Provide the [x, y] coordinate of the cell's center where the given text is located.  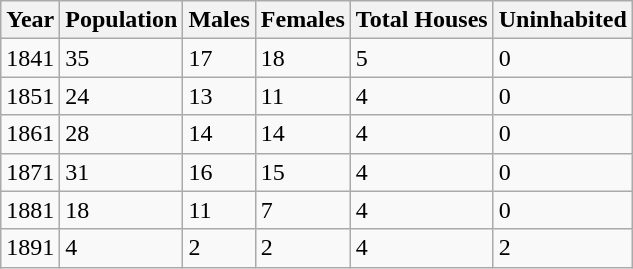
15 [302, 172]
7 [302, 210]
Total Houses [422, 20]
35 [122, 58]
1851 [30, 96]
28 [122, 134]
Males [219, 20]
13 [219, 96]
16 [219, 172]
Year [30, 20]
1871 [30, 172]
17 [219, 58]
1861 [30, 134]
Females [302, 20]
1891 [30, 248]
24 [122, 96]
5 [422, 58]
31 [122, 172]
Uninhabited [562, 20]
1881 [30, 210]
Population [122, 20]
1841 [30, 58]
